Capture the cell that displays the provided text and extract its [x, y] central coordinate. 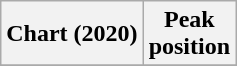
Peakposition [189, 34]
Chart (2020) [72, 34]
